Pinpoint the cell where the given text exists, returning its [X, Y] midpoint coordinate. 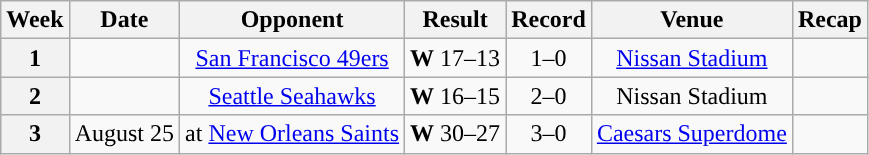
W 16–15 [456, 96]
Date [124, 20]
2–0 [549, 96]
Week [35, 20]
3–0 [549, 134]
2 [35, 96]
3 [35, 134]
Result [456, 20]
August 25 [124, 134]
Opponent [292, 20]
San Francisco 49ers [292, 58]
1 [35, 58]
at New Orleans Saints [292, 134]
Record [549, 20]
W 17–13 [456, 58]
Venue [692, 20]
W 30–27 [456, 134]
1–0 [549, 58]
Recap [830, 20]
Seattle Seahawks [292, 96]
Caesars Superdome [692, 134]
